Return (X, Y) of the center of cell containing provided text 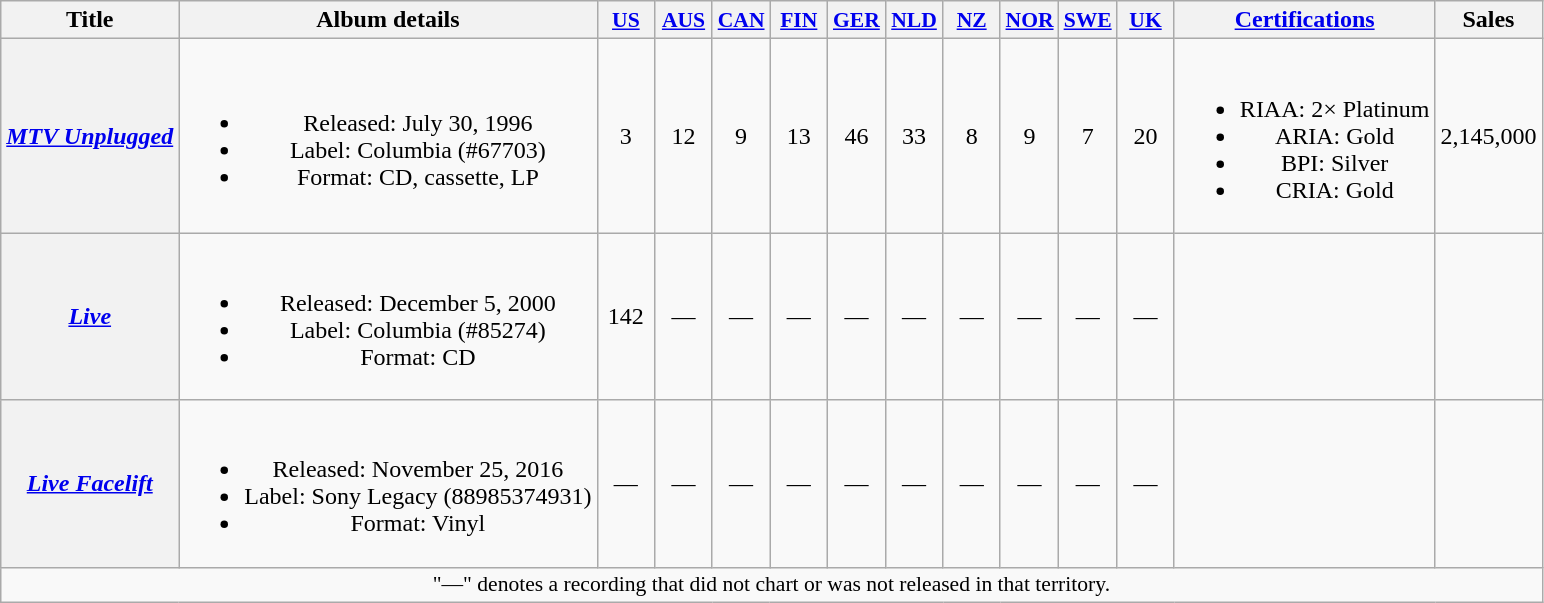
Certifications (1304, 20)
US (626, 20)
Released: December 5, 2000Label: Columbia (#85274)Format: CD (388, 316)
Released: July 30, 1996Label: Columbia (#67703)Format: CD, cassette, LP (388, 136)
12 (684, 136)
20 (1146, 136)
Live Facelift (90, 484)
Album details (388, 20)
3 (626, 136)
SWE (1088, 20)
33 (914, 136)
142 (626, 316)
NLD (914, 20)
7 (1088, 136)
NOR (1029, 20)
RIAA: 2× PlatinumARIA: GoldBPI: SilverCRIA: Gold (1304, 136)
Sales (1488, 20)
46 (857, 136)
Live (90, 316)
CAN (741, 20)
13 (799, 136)
Title (90, 20)
NZ (972, 20)
8 (972, 136)
FIN (799, 20)
UK (1146, 20)
AUS (684, 20)
GER (857, 20)
MTV Unplugged (90, 136)
Released: November 25, 2016Label: Sony Legacy (88985374931)Format: Vinyl (388, 484)
"—" denotes a recording that did not chart or was not released in that territory. (772, 585)
2,145,000 (1488, 136)
